Output the (x, y) coordinate of the center of the cell containing the given text.  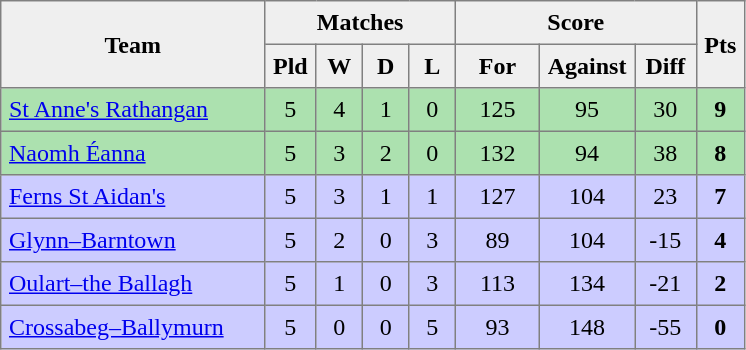
94 (586, 153)
125 (497, 110)
7 (720, 197)
127 (497, 197)
Pts (720, 44)
Glynn–Barntown (133, 240)
Team (133, 44)
148 (586, 327)
Against (586, 66)
-21 (666, 284)
Score (576, 23)
L (432, 66)
W (339, 66)
9 (720, 110)
St Anne's Rathangan (133, 110)
8 (720, 153)
Diff (666, 66)
30 (666, 110)
Pld (290, 66)
For (497, 66)
113 (497, 284)
93 (497, 327)
Ferns St Aidan's (133, 197)
-15 (666, 240)
-55 (666, 327)
Crossabeg–Ballymurn (133, 327)
95 (586, 110)
132 (497, 153)
38 (666, 153)
89 (497, 240)
Matches (360, 23)
D (385, 66)
Oulart–the Ballagh (133, 284)
Naomh Éanna (133, 153)
23 (666, 197)
134 (586, 284)
